Find where the given text appears and provide that cell's center as [x, y] coordinate. 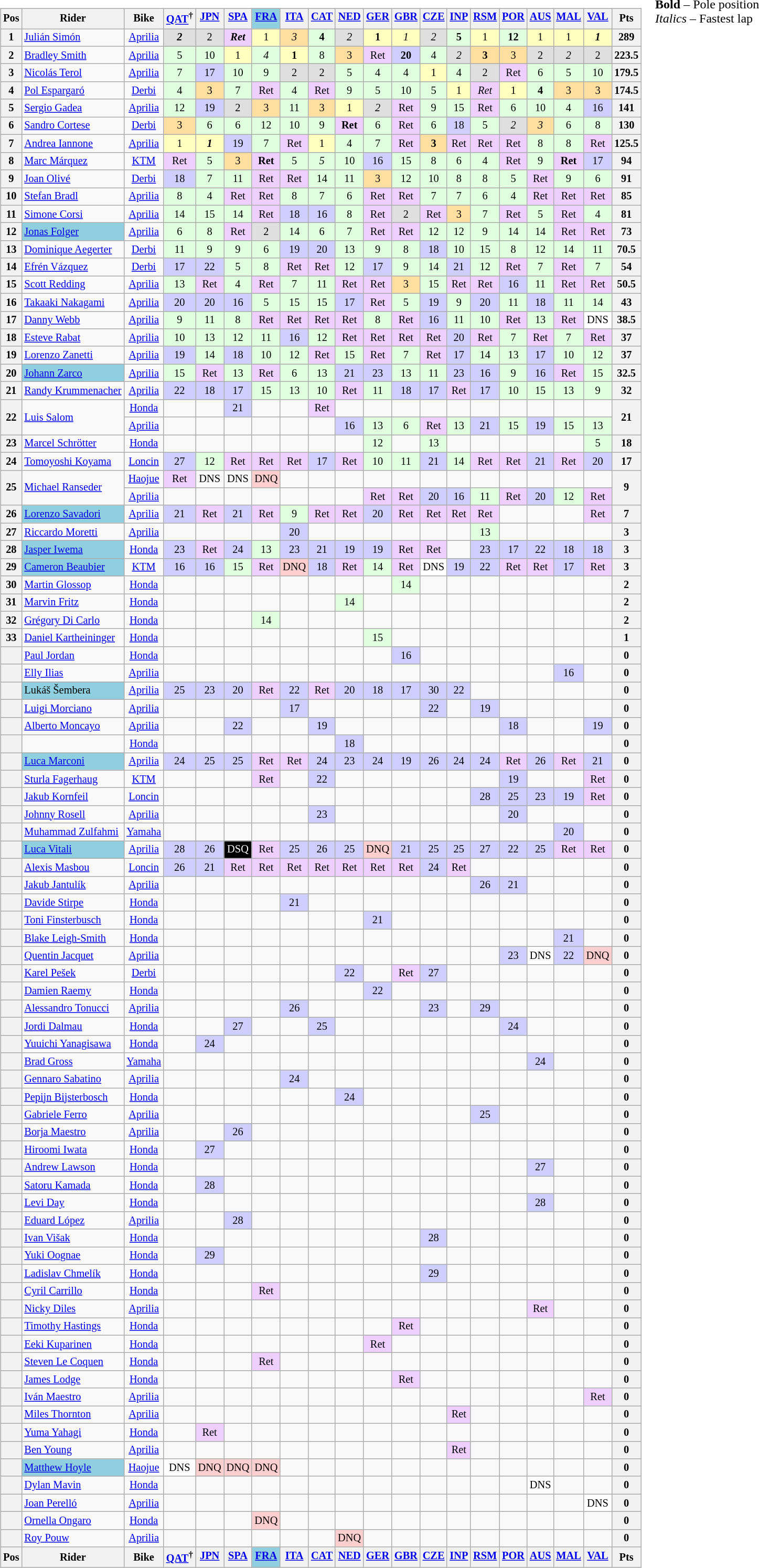
Brad Gross [72, 1062]
125.5 [626, 144]
Esteve Rabat [72, 338]
223.5 [626, 55]
Daniel Kartheininger [72, 638]
50.5 [626, 285]
Cameron Beaubier [72, 567]
Eduard López [72, 1221]
Johann Zarco [72, 373]
179.5 [626, 73]
Elly Ilias [72, 673]
Jordi Dalmau [72, 1026]
Quentin Jacquet [72, 956]
Luca Vitali [72, 850]
Randy Krummenacher [72, 391]
141 [626, 108]
Lukáš Šembera [72, 691]
Cyril Carrillo [72, 1291]
Karel Pešek [72, 973]
94 [626, 161]
Sergio Gadea [72, 108]
Blake Leigh-Smith [72, 938]
Muhammad Zulfahmi [72, 832]
Damien Raemy [72, 991]
Luigi Morciano [72, 709]
Jasper Iwema [72, 550]
Jakub Jantulík [72, 885]
Miles Thornton [72, 1415]
85 [626, 197]
Riccardo Moretti [72, 532]
91 [626, 179]
Scott Redding [72, 285]
Dominique Aegerter [72, 249]
Martin Glossop [72, 585]
Pepijn Bijsterbosch [72, 1097]
Alessandro Tonucci [72, 1009]
Ladislav Chmelík [72, 1274]
38.5 [626, 320]
Takaaki Nakagami [72, 302]
73 [626, 232]
Yuuichi Yanagisawa [72, 1044]
Yuma Yahagi [72, 1432]
Johnny Rosell [72, 814]
Alberto Moncayo [72, 726]
Iván Maestro [72, 1397]
54 [626, 267]
Joan Olivé [72, 179]
Simone Corsi [72, 214]
Michael Ranseder [72, 488]
Joan Perelló [72, 1503]
Marc Márquez [72, 161]
Marvin Fritz [72, 603]
Sturla Fagerhaug [72, 779]
Ben Young [72, 1450]
81 [626, 214]
Gabriele Ferro [72, 1115]
Lorenzo Savadori [72, 514]
Andrew Lawson [72, 1168]
43 [626, 302]
Stefan Bradl [72, 197]
Sandro Cortese [72, 126]
Borja Maestro [72, 1132]
Davide Stirpe [72, 903]
Luca Marconi [72, 761]
289 [626, 38]
Gennaro Sabatino [72, 1079]
Steven Le Coquen [72, 1362]
DSQ [238, 850]
Jakub Kornfeil [72, 797]
Grégory Di Carlo [72, 620]
Jonas Folger [72, 232]
174.5 [626, 91]
Matthew Hoyle [72, 1468]
Nicky Diles [72, 1309]
Efrén Vázquez [72, 267]
Eeki Kuparinen [72, 1344]
Danny Webb [72, 320]
Timothy Hastings [72, 1327]
Julián Simón [72, 38]
Bradley Smith [72, 55]
130 [626, 126]
Satoru Kamada [72, 1185]
Ornella Ongaro [72, 1521]
Toni Finsterbusch [72, 920]
Alexis Masbou [72, 867]
33 [11, 638]
Dylan Mavin [72, 1485]
Lorenzo Zanetti [72, 355]
Tomoyoshi Koyama [72, 461]
Yuki Oognae [72, 1256]
Pol Espargaró [72, 91]
70.5 [626, 249]
Ivan Višak [72, 1238]
Nicolás Terol [72, 73]
Hiroomi Iwata [72, 1150]
James Lodge [72, 1379]
Levi Day [72, 1203]
Luis Salom [72, 417]
32.5 [626, 373]
Roy Pouw [72, 1538]
Andrea Iannone [72, 144]
Marcel Schrötter [72, 444]
31 [11, 603]
Paul Jordan [72, 656]
